Extract the (x, y) coordinate from the center of the cell holding the provided text.  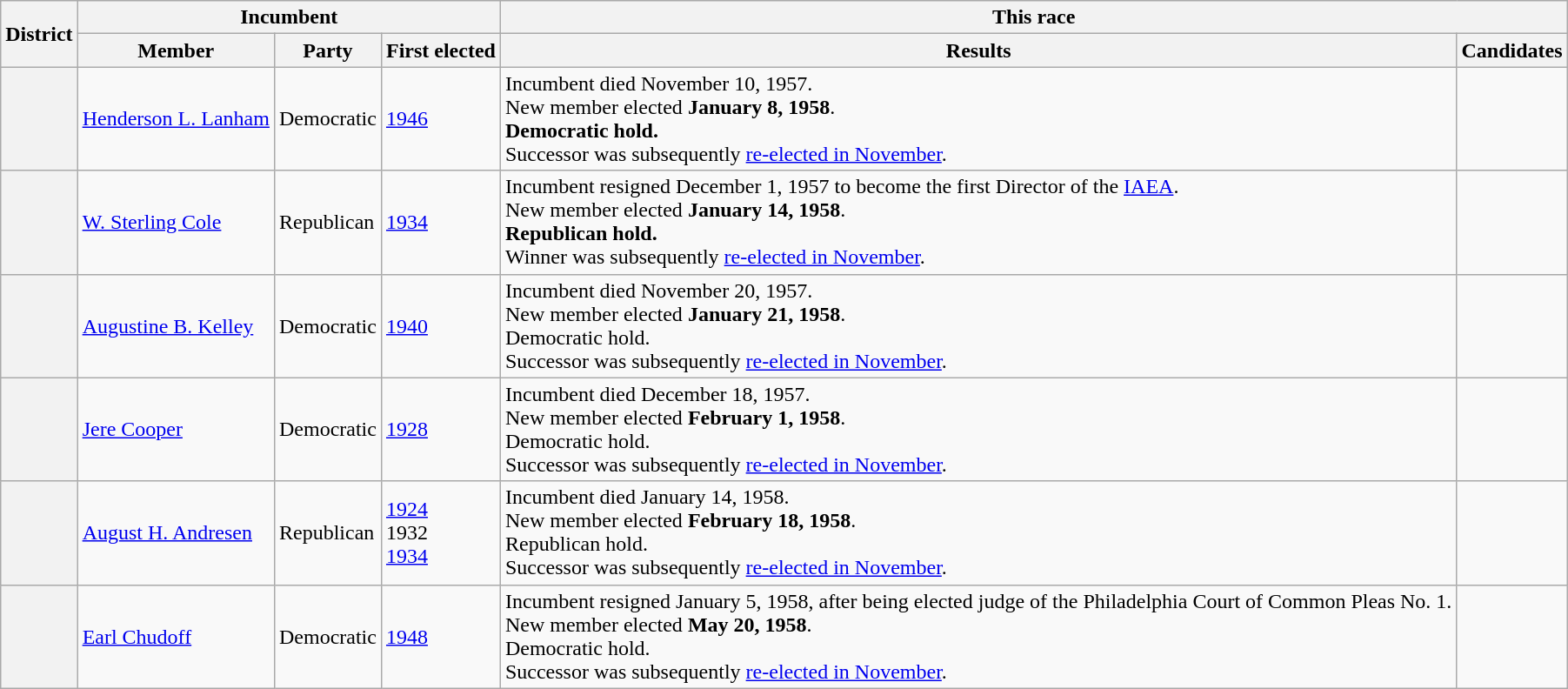
19241932 1934 (440, 532)
Henderson L. Lanham (176, 118)
Party (327, 50)
Incumbent died November 10, 1957.New member elected January 8, 1958.Democratic hold.Successor was subsequently re-elected in November. (977, 118)
Incumbent died December 18, 1957.New member elected February 1, 1958.Democratic hold.Successor was subsequently re-elected in November. (977, 430)
Member (176, 50)
August H. Andresen (176, 532)
First elected (440, 50)
Incumbent (289, 17)
Results (977, 50)
Earl Chudoff (176, 637)
Incumbent died November 20, 1957.New member elected January 21, 1958.Democratic hold.Successor was subsequently re-elected in November. (977, 325)
1934 (440, 223)
1928 (440, 430)
District (39, 34)
This race (1033, 17)
Jere Cooper (176, 430)
1948 (440, 637)
W. Sterling Cole (176, 223)
1940 (440, 325)
Incumbent died January 14, 1958.New member elected February 18, 1958.Republican hold.Successor was subsequently re-elected in November. (977, 532)
Candidates (1511, 50)
1946 (440, 118)
Augustine B. Kelley (176, 325)
